Detect which cell encompasses the target text, then output its (x, y) center coordinate. 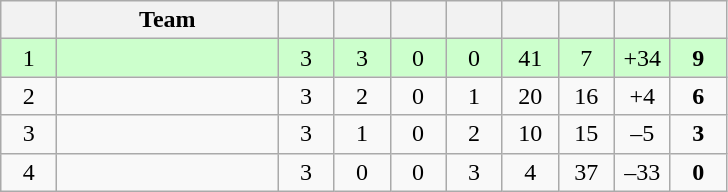
+4 (642, 96)
Team (168, 20)
10 (530, 134)
6 (698, 96)
–5 (642, 134)
–33 (642, 172)
37 (586, 172)
20 (530, 96)
7 (586, 58)
15 (586, 134)
41 (530, 58)
16 (586, 96)
+34 (642, 58)
9 (698, 58)
